Determine the (x, y) coordinate at the center of the cell enclosing the given text.  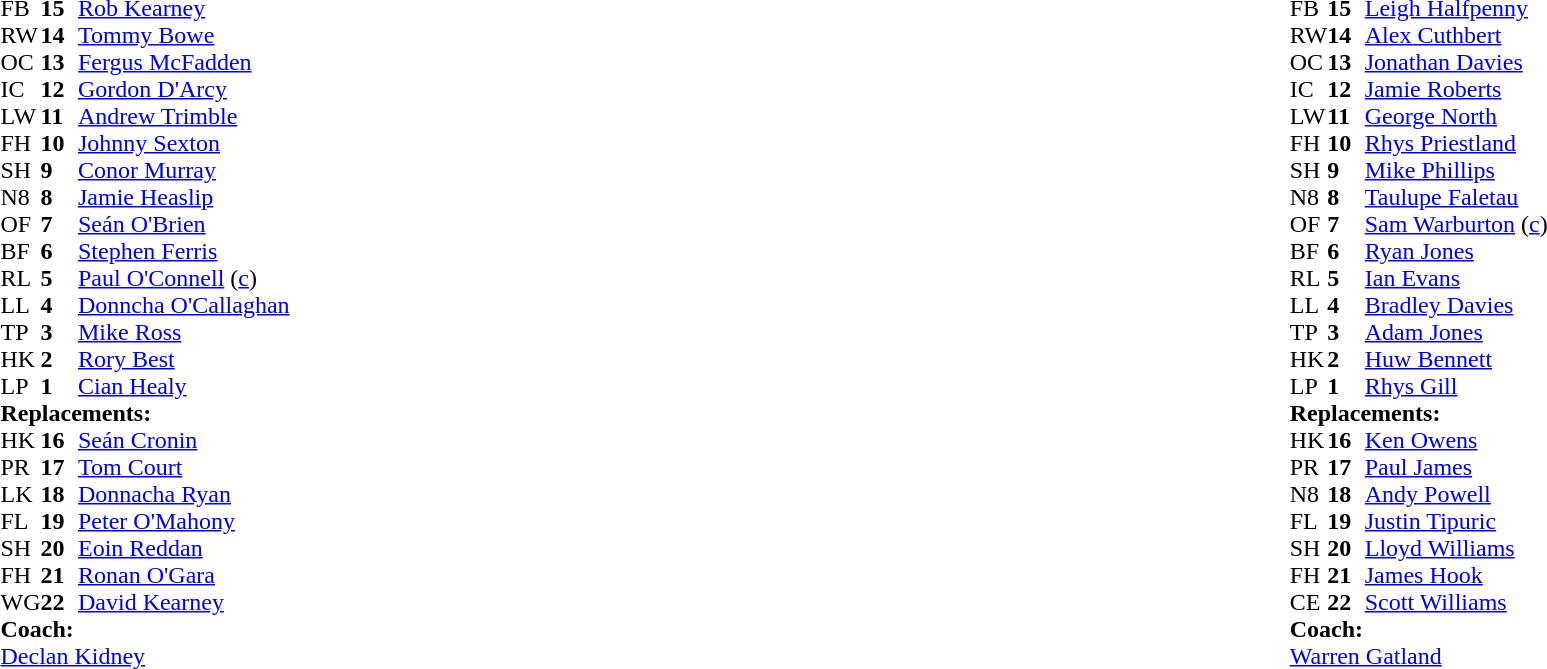
Johnny Sexton (184, 144)
Paul O'Connell (c) (184, 278)
Tom Court (184, 468)
Seán Cronin (184, 440)
Mike Ross (184, 332)
Peter O'Mahony (184, 522)
David Kearney (184, 602)
Donncha O'Callaghan (184, 306)
CE (1309, 602)
Declan Kidney (144, 656)
Seán O'Brien (184, 224)
Conor Murray (184, 170)
Rory Best (184, 360)
Fergus McFadden (184, 62)
Eoin Reddan (184, 548)
Gordon D'Arcy (184, 90)
Stephen Ferris (184, 252)
LK (20, 494)
Jamie Heaslip (184, 198)
Coach: (144, 630)
Replacements: (144, 414)
Tommy Bowe (184, 36)
Andrew Trimble (184, 116)
Cian Healy (184, 386)
Ronan O'Gara (184, 576)
WG (20, 602)
Donnacha Ryan (184, 494)
